Capture the cell that displays the provided text and extract its [X, Y] central coordinate. 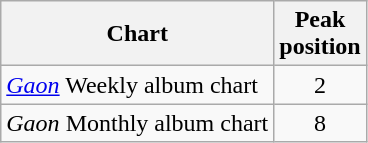
Gaon Monthly album chart [138, 123]
Peakposition [320, 34]
2 [320, 85]
8 [320, 123]
Chart [138, 34]
Gaon Weekly album chart [138, 85]
